Scan for the cell matching the given text and deliver its (x, y) coordinate at center. 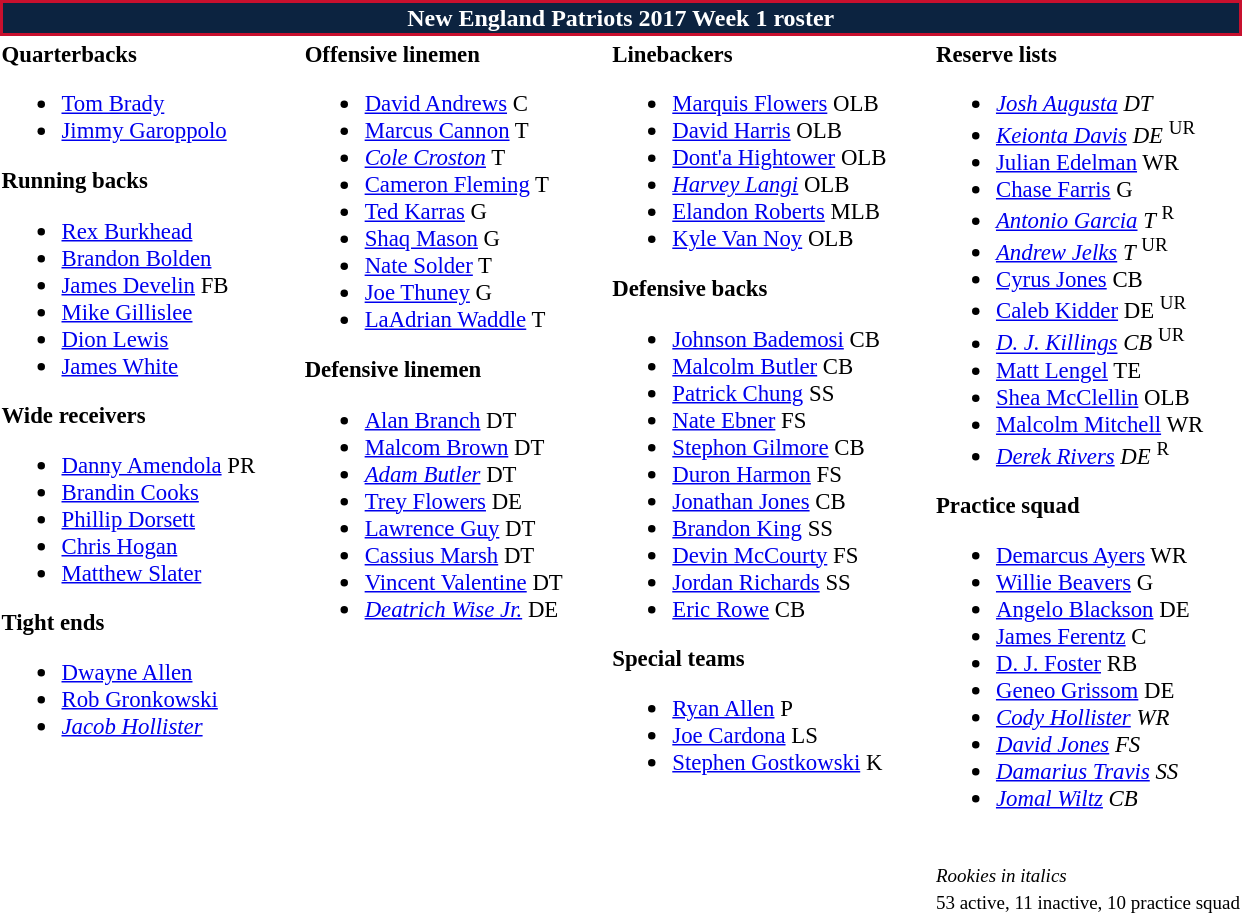
New England Patriots 2017 Week 1 roster (620, 18)
